From the cell containing the given text, extract its center point as [X, Y] coordinate. 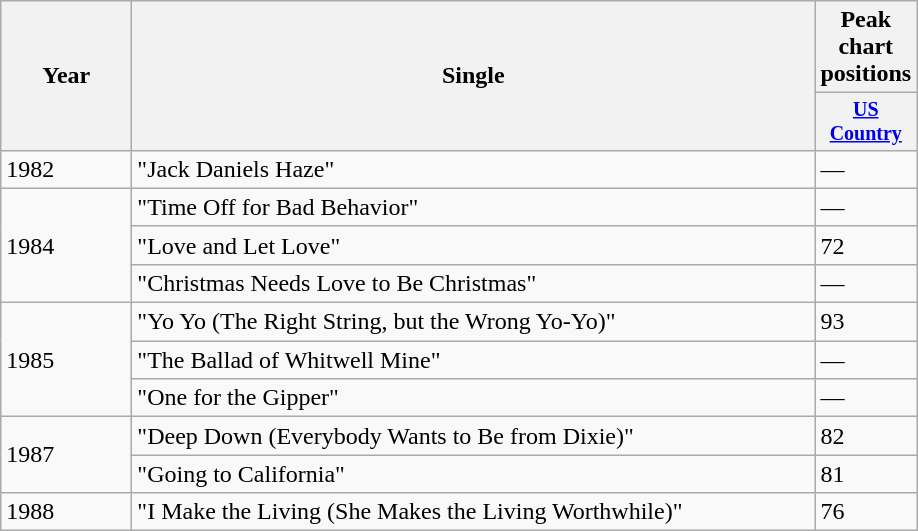
Peak chartpositions [866, 47]
1984 [66, 245]
1988 [66, 512]
Single [474, 76]
Year [66, 76]
1987 [66, 455]
"Going to California" [474, 474]
US Country [866, 122]
"Time Off for Bad Behavior" [474, 207]
93 [866, 322]
"The Ballad of Whitwell Mine" [474, 360]
1982 [66, 169]
81 [866, 474]
1985 [66, 360]
"Christmas Needs Love to Be Christmas" [474, 283]
"One for the Gipper" [474, 398]
"Yo Yo (The Right String, but the Wrong Yo-Yo)" [474, 322]
82 [866, 436]
"Jack Daniels Haze" [474, 169]
"Love and Let Love" [474, 245]
"Deep Down (Everybody Wants to Be from Dixie)" [474, 436]
72 [866, 245]
76 [866, 512]
"I Make the Living (She Makes the Living Worthwhile)" [474, 512]
